For the text-containing cell, return its midpoint in (x, y) coordinate format. 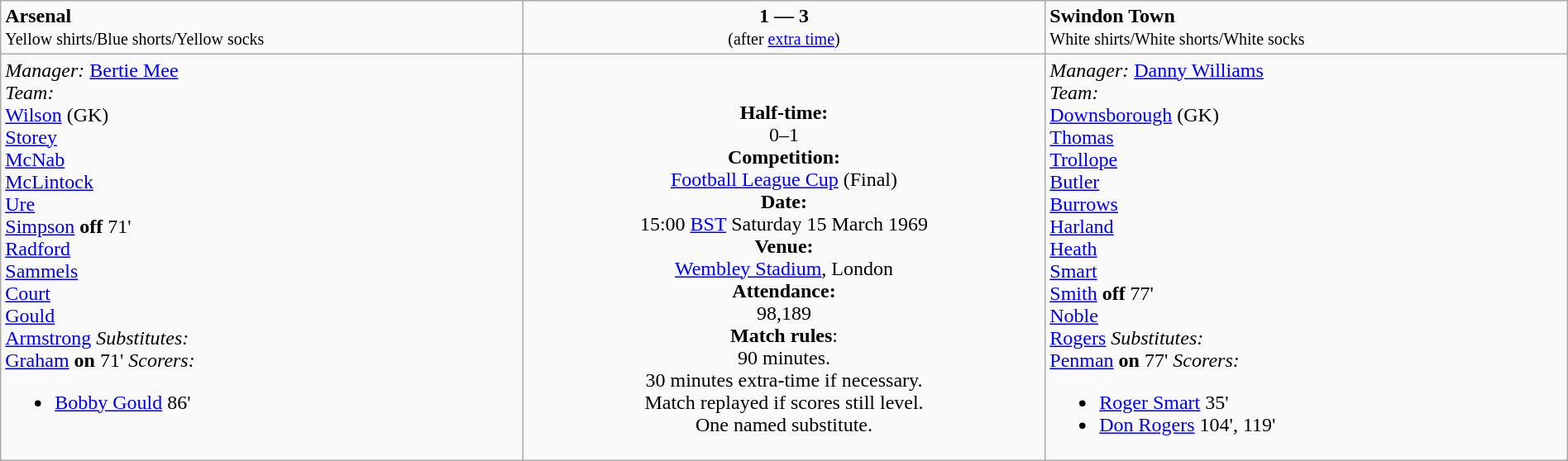
1 — 3(after extra time) (784, 28)
Swindon TownWhite shirts/White shorts/White socks (1307, 28)
ArsenalYellow shirts/Blue shorts/Yellow socks (262, 28)
